Determine the (X, Y) coordinate at the center of the cell enclosing the given text.  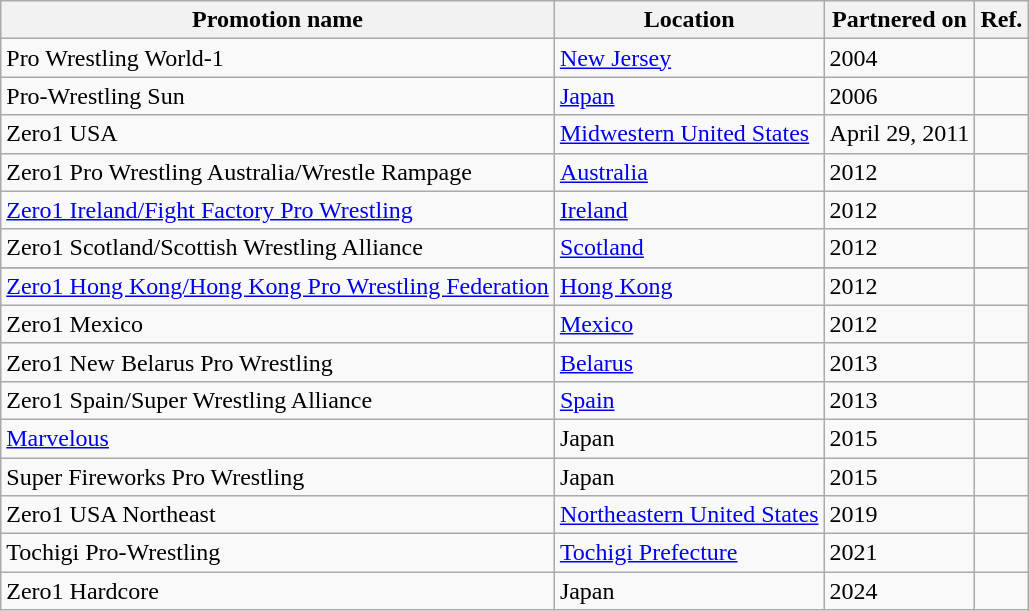
April 29, 2011 (900, 134)
Zero1 Hong Kong/Hong Kong Pro Wrestling Federation (278, 286)
Australia (689, 172)
Super Fireworks Pro Wrestling (278, 477)
Scotland (689, 248)
2019 (900, 515)
2006 (900, 96)
New Jersey (689, 58)
Ref. (1002, 20)
Promotion name (278, 20)
Zero1 Pro Wrestling Australia/Wrestle Rampage (278, 172)
Mexico (689, 324)
Marvelous (278, 438)
Zero1 Scotland/Scottish Wrestling Alliance (278, 248)
Tochigi Pro-Wrestling (278, 553)
Tochigi Prefecture (689, 553)
Belarus (689, 362)
Zero1 New Belarus Pro Wrestling (278, 362)
Zero1 Mexico (278, 324)
Ireland (689, 210)
Northeastern United States (689, 515)
2024 (900, 591)
Location (689, 20)
2021 (900, 553)
Midwestern United States (689, 134)
Zero1 USA (278, 134)
2004 (900, 58)
Hong Kong (689, 286)
Pro-Wrestling Sun (278, 96)
Pro Wrestling World-1 (278, 58)
Zero1 USA Northeast (278, 515)
Partnered on (900, 20)
Zero1 Hardcore (278, 591)
Spain (689, 400)
Zero1 Spain/Super Wrestling Alliance (278, 400)
Zero1 Ireland/Fight Factory Pro Wrestling (278, 210)
